Detect which cell encompasses the target text, then output its (X, Y) center coordinate. 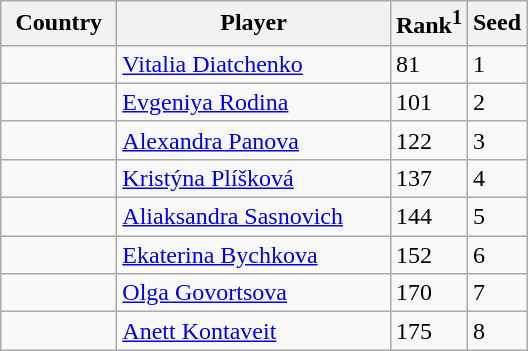
Ekaterina Bychkova (254, 255)
152 (428, 255)
2 (496, 102)
6 (496, 255)
Vitalia Diatchenko (254, 64)
Kristýna Plíšková (254, 178)
4 (496, 178)
Player (254, 24)
8 (496, 331)
5 (496, 217)
Olga Govortsova (254, 293)
81 (428, 64)
122 (428, 140)
1 (496, 64)
Evgeniya Rodina (254, 102)
144 (428, 217)
Seed (496, 24)
175 (428, 331)
Country (59, 24)
Anett Kontaveit (254, 331)
101 (428, 102)
Alexandra Panova (254, 140)
Rank1 (428, 24)
7 (496, 293)
3 (496, 140)
Aliaksandra Sasnovich (254, 217)
137 (428, 178)
170 (428, 293)
